Capture the cell that displays the provided text and extract its (x, y) central coordinate. 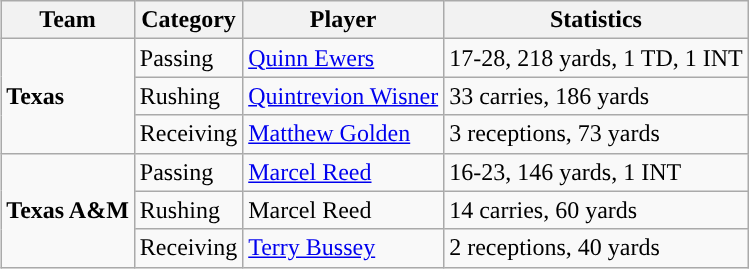
Team (68, 20)
14 carries, 60 yards (596, 210)
33 carries, 186 yards (596, 96)
Texas A&M (68, 210)
16-23, 146 yards, 1 INT (596, 172)
Quintrevion Wisner (344, 96)
Matthew Golden (344, 134)
Player (344, 20)
3 receptions, 73 yards (596, 134)
Statistics (596, 20)
Terry Bussey (344, 248)
Texas (68, 96)
17-28, 218 yards, 1 TD, 1 INT (596, 58)
Quinn Ewers (344, 58)
2 receptions, 40 yards (596, 248)
Category (188, 20)
